Scan for the cell matching the given text and deliver its (X, Y) coordinate at center. 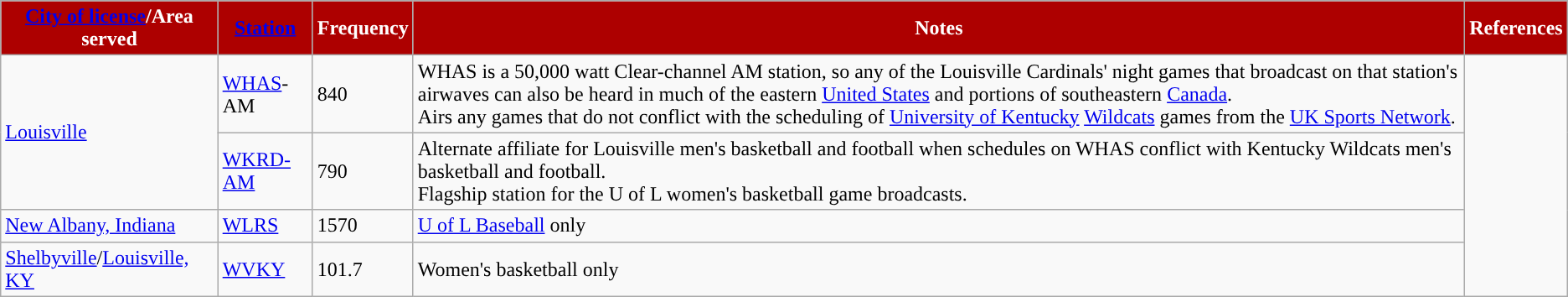
U of L Baseball only (938, 226)
Louisville (109, 133)
WHAS-AM (265, 94)
New Albany, Indiana (109, 226)
790 (363, 171)
101.7 (363, 268)
Women's basketball only (938, 268)
840 (363, 94)
References (1516, 29)
Shelbyville/Louisville, KY (109, 268)
WLRS (265, 226)
Frequency (363, 29)
City of license/Area served (109, 29)
WKRD-AM (265, 171)
Notes (938, 29)
WVKY (265, 268)
1570 (363, 226)
Station (265, 29)
